Determine the [X, Y] coordinate at the center of the cell enclosing the given text.  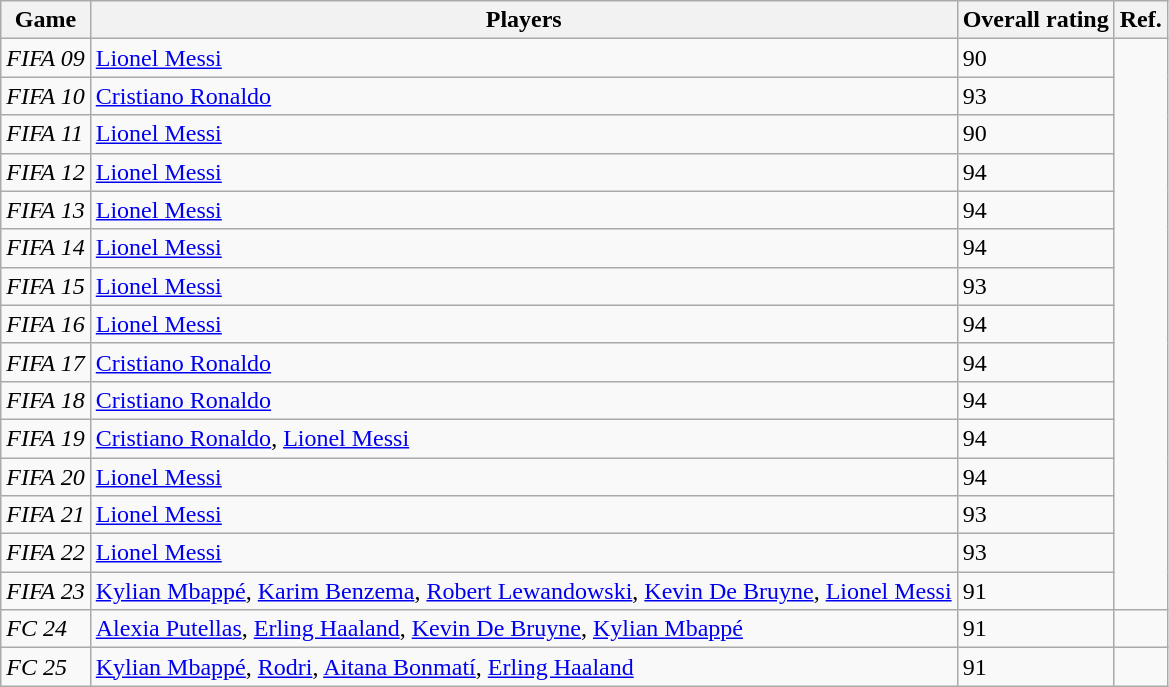
Players [524, 20]
FIFA 09 [46, 58]
FIFA 14 [46, 248]
Ref. [1140, 20]
FIFA 18 [46, 400]
FIFA 17 [46, 362]
FIFA 11 [46, 134]
Kylian Mbappé, Karim Benzema, Robert Lewandowski, Kevin De Bruyne, Lionel Messi [524, 591]
FIFA 13 [46, 210]
FIFA 16 [46, 324]
FIFA 20 [46, 477]
Cristiano Ronaldo, Lionel Messi [524, 438]
Alexia Putellas, Erling Haaland, Kevin De Bruyne, Kylian Mbappé [524, 629]
FIFA 12 [46, 172]
FC 24 [46, 629]
FIFA 19 [46, 438]
FC 25 [46, 667]
Game [46, 20]
Kylian Mbappé, Rodri, Aitana Bonmatí, Erling Haaland [524, 667]
FIFA 15 [46, 286]
FIFA 10 [46, 96]
FIFA 23 [46, 591]
FIFA 21 [46, 515]
FIFA 22 [46, 553]
Overall rating [1036, 20]
